Extract the [X, Y] coordinate from the center of the cell holding the provided text.  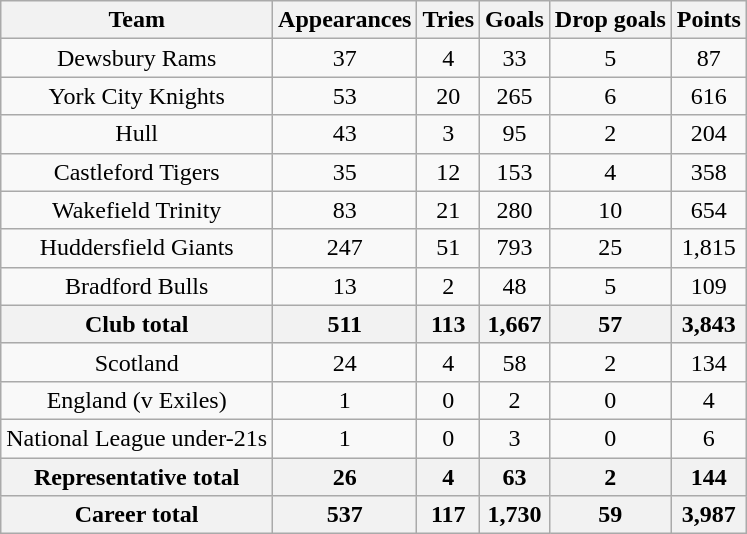
England (v Exiles) [137, 400]
537 [345, 515]
12 [448, 172]
Tries [448, 20]
Bradford Bulls [137, 286]
York City Knights [137, 96]
265 [515, 96]
117 [448, 515]
37 [345, 58]
Goals [515, 20]
134 [708, 362]
Career total [137, 515]
57 [610, 324]
43 [345, 134]
Drop goals [610, 20]
95 [515, 134]
144 [708, 477]
Wakefield Trinity [137, 210]
26 [345, 477]
Appearances [345, 20]
59 [610, 515]
21 [448, 210]
Club total [137, 324]
113 [448, 324]
3,987 [708, 515]
Huddersfield Giants [137, 248]
247 [345, 248]
280 [515, 210]
20 [448, 96]
616 [708, 96]
511 [345, 324]
358 [708, 172]
51 [448, 248]
Hull [137, 134]
Team [137, 20]
58 [515, 362]
109 [708, 286]
3,843 [708, 324]
48 [515, 286]
Points [708, 20]
Castleford Tigers [137, 172]
1,815 [708, 248]
204 [708, 134]
793 [515, 248]
Dewsbury Rams [137, 58]
654 [708, 210]
83 [345, 210]
1,730 [515, 515]
Representative total [137, 477]
25 [610, 248]
13 [345, 286]
10 [610, 210]
63 [515, 477]
1,667 [515, 324]
53 [345, 96]
Scotland [137, 362]
35 [345, 172]
153 [515, 172]
National League under-21s [137, 438]
33 [515, 58]
24 [345, 362]
87 [708, 58]
